Locate the cell with the specified text and output its [X, Y] center coordinate. 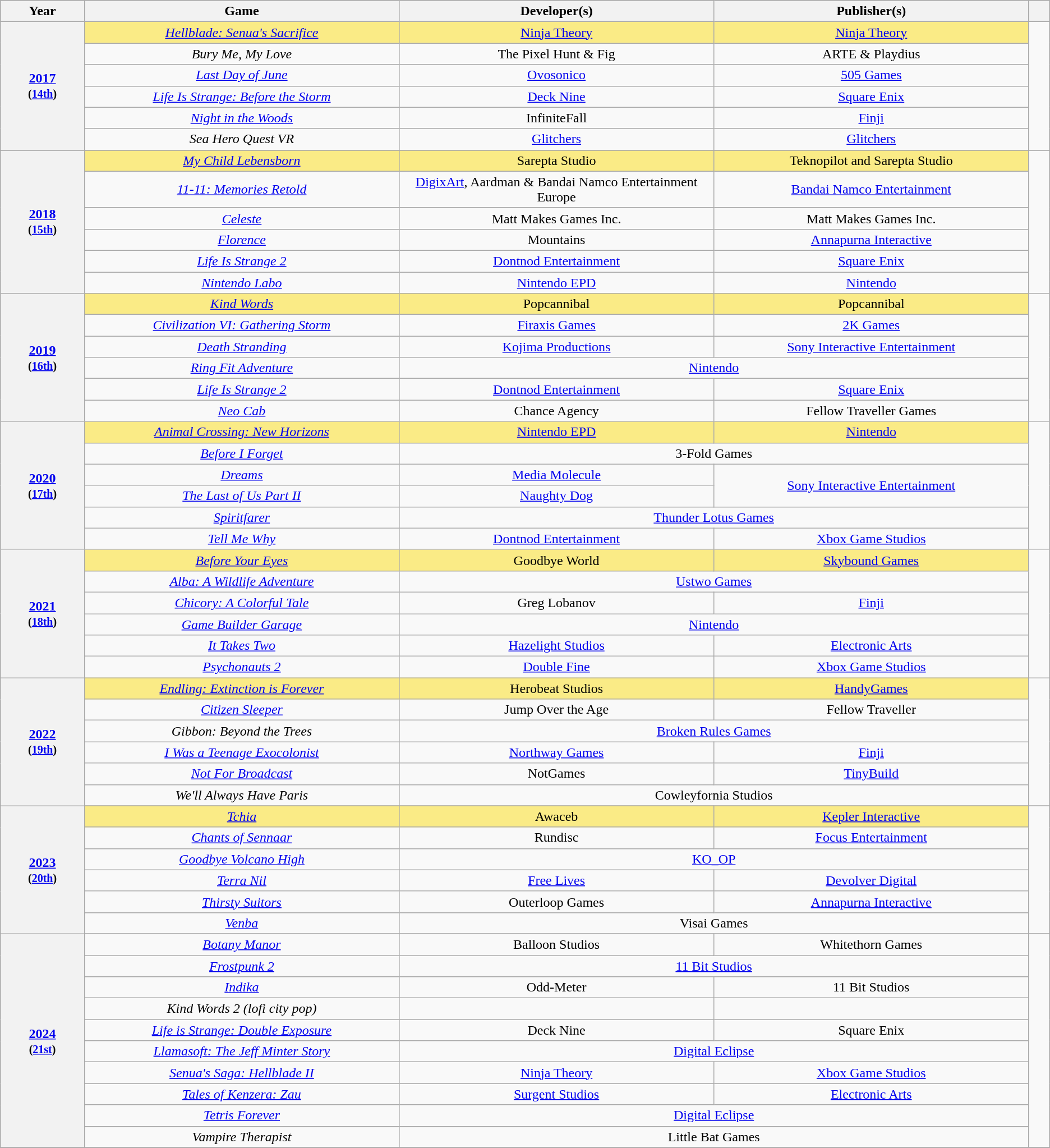
Herobeat Studios [556, 688]
Llamasoft: The Jeff Minter Story [241, 1051]
2019(16th) [43, 357]
Chicory: A Colorful Tale [241, 603]
We'll Always Have Paris [241, 795]
Balloon Studios [556, 944]
Kojima Productions [556, 347]
Odd-Meter [556, 988]
KO_OP [714, 859]
Thirsty Suitors [241, 902]
Dreams [241, 475]
Citizen Sleeper [241, 710]
2K Games [872, 325]
Tetris Forever [241, 1115]
3-Fold Games [714, 453]
Fellow Traveller Games [872, 411]
Ustwo Games [714, 581]
Media Molecule [556, 475]
Whitethorn Games [872, 944]
Cowleyfornia Studios [714, 795]
Tchia [241, 816]
Nintendo Labo [241, 282]
ARTE & Playdius [872, 54]
Skybound Games [872, 560]
Ovosonico [556, 75]
Gibbon: Beyond the Trees [241, 731]
DigixArt, Aardman & Bandai Namco Entertainment Europe [556, 190]
Death Stranding [241, 347]
Surgent Studios [556, 1094]
The Pixel Hunt & Fig [556, 54]
Chance Agency [556, 411]
Northway Games [556, 752]
Hellblade: Senua's Sacrifice [241, 33]
Not For Broadcast [241, 774]
Life is Strange: Double Exposure [241, 1030]
Fellow Traveller [872, 710]
2023(20th) [43, 870]
I Was a Teenage Exocolonist [241, 752]
Spiritfarer [241, 517]
Game [241, 11]
Civilization VI: Gathering Storm [241, 325]
Thunder Lotus Games [714, 517]
My Child Lebensborn [241, 160]
Tales of Kenzera: Zau [241, 1094]
2024(21st) [43, 1040]
Kind Words 2 (lofi city pop) [241, 1009]
Hazelight Studios [556, 646]
Chants of Sennaar [241, 838]
It Takes Two [241, 646]
Frostpunk 2 [241, 966]
TinyBuild [872, 774]
Florence [241, 240]
Teknopilot and Sarepta Studio [872, 160]
Game Builder Garage [241, 624]
Mountains [556, 240]
Bandai Namco Entertainment [872, 190]
Broken Rules Games [714, 731]
Senua's Saga: Hellblade II [241, 1073]
Greg Lobanov [556, 603]
505 Games [872, 75]
11-11: Memories Retold [241, 190]
Devolver Digital [872, 880]
Celeste [241, 218]
Ring Fit Adventure [241, 368]
Jump Over the Age [556, 710]
Visai Games [714, 923]
Sarepta Studio [556, 160]
Developer(s) [556, 11]
Awaceb [556, 816]
Night in the Woods [241, 118]
Neo Cab [241, 411]
Sea Hero Quest VR [241, 139]
2021(18th) [43, 613]
Tell Me Why [241, 539]
Animal Crossing: New Horizons [241, 432]
Focus Entertainment [872, 838]
2022(19th) [43, 742]
Before Your Eyes [241, 560]
2018(15th) [43, 221]
InfiniteFall [556, 118]
Little Bat Games [714, 1137]
Bury Me, My Love [241, 54]
Naughty Dog [556, 496]
Publisher(s) [872, 11]
2017(14th) [43, 86]
Goodbye Volcano High [241, 859]
NotGames [556, 774]
Life Is Strange: Before the Storm [241, 97]
2020(17th) [43, 485]
Vampire Therapist [241, 1137]
Alba: A Wildlife Adventure [241, 581]
Psychonauts 2 [241, 667]
Before I Forget [241, 453]
The Last of Us Part II [241, 496]
Terra Nil [241, 880]
Double Fine [556, 667]
Year [43, 11]
HandyGames [872, 688]
Outerloop Games [556, 902]
Kepler Interactive [872, 816]
Venba [241, 923]
Goodbye World [556, 560]
Rundisc [556, 838]
Free Lives [556, 880]
Firaxis Games [556, 325]
Last Day of June [241, 75]
Indika [241, 988]
Endling: Extinction is Forever [241, 688]
Kind Words [241, 304]
Botany Manor [241, 944]
